Determine the (x, y) coordinate at the center of the cell enclosing the given text.  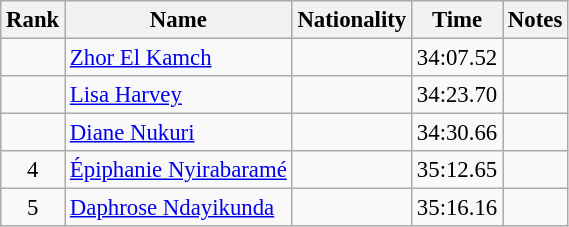
Nationality (352, 20)
4 (33, 170)
Name (179, 20)
34:23.70 (458, 95)
Épiphanie Nyirabaramé (179, 170)
34:30.66 (458, 133)
Daphrose Ndayikunda (179, 208)
Diane Nukuri (179, 133)
35:12.65 (458, 170)
Zhor El Kamch (179, 58)
Rank (33, 20)
Notes (536, 20)
Time (458, 20)
35:16.16 (458, 208)
Lisa Harvey (179, 95)
5 (33, 208)
34:07.52 (458, 58)
